Pinpoint the cell where the given text exists, returning its (X, Y) midpoint coordinate. 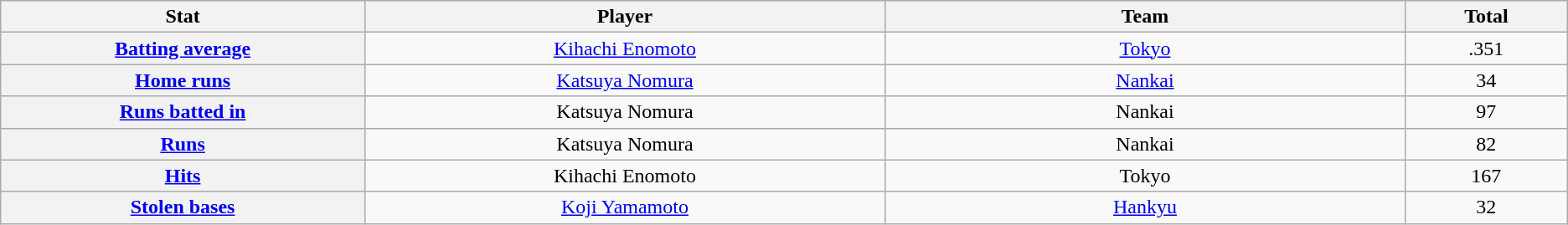
Hits (183, 176)
Home runs (183, 80)
.351 (1486, 49)
82 (1486, 144)
97 (1486, 112)
34 (1486, 80)
Player (625, 17)
167 (1486, 176)
Stolen bases (183, 207)
Batting average (183, 49)
32 (1486, 207)
Koji Yamamoto (625, 207)
Total (1486, 17)
Stat (183, 17)
Runs batted in (183, 112)
Runs (183, 144)
Hankyu (1144, 207)
Team (1144, 17)
